Determine the [x, y] coordinate at the center of the cell enclosing the given text.  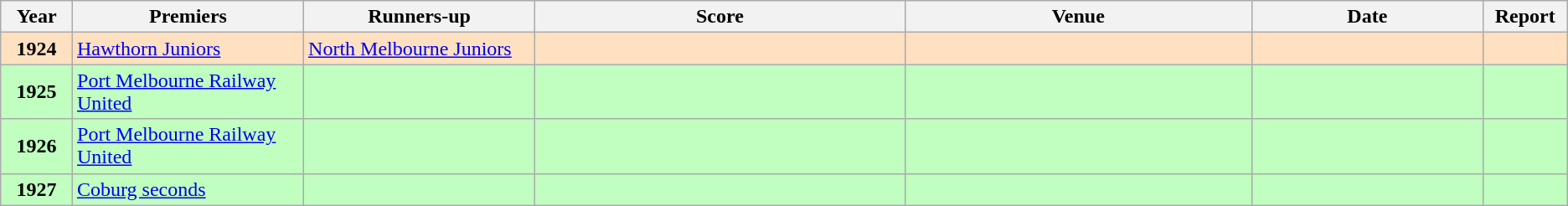
Runners-up [420, 17]
1925 [37, 92]
1926 [37, 146]
North Melbourne Juniors [420, 49]
Hawthorn Juniors [188, 49]
1924 [37, 49]
Premiers [188, 17]
1927 [37, 189]
Venue [1078, 17]
Date [1367, 17]
Year [37, 17]
Coburg seconds [188, 189]
Score [720, 17]
Report [1524, 17]
